Capture the cell that displays the provided text and extract its (X, Y) central coordinate. 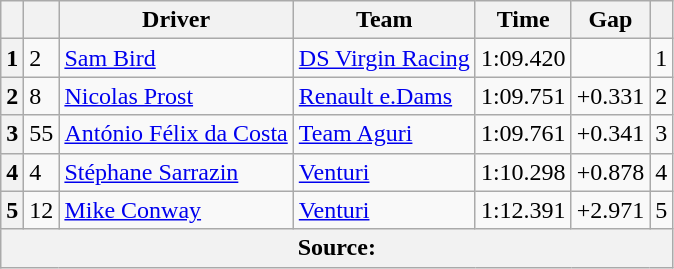
Team Aguri (384, 134)
+0.878 (610, 172)
Renault e.Dams (384, 96)
1:12.391 (523, 210)
Stéphane Sarrazin (176, 172)
Driver (176, 20)
55 (42, 134)
12 (42, 210)
1:09.751 (523, 96)
Time (523, 20)
Nicolas Prost (176, 96)
Team (384, 20)
+2.971 (610, 210)
+0.341 (610, 134)
Mike Conway (176, 210)
8 (42, 96)
Sam Bird (176, 58)
1:09.761 (523, 134)
+0.331 (610, 96)
Gap (610, 20)
1:09.420 (523, 58)
DS Virgin Racing (384, 58)
Source: (337, 248)
1:10.298 (523, 172)
António Félix da Costa (176, 134)
